Output the [x, y] coordinate of the center of the cell containing the given text.  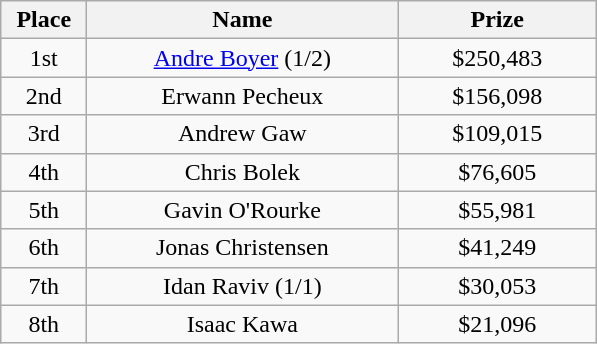
Place [44, 20]
$76,605 [498, 172]
Prize [498, 20]
Isaac Kawa [242, 324]
4th [44, 172]
7th [44, 286]
3rd [44, 134]
6th [44, 248]
Erwann Pecheux [242, 96]
2nd [44, 96]
Gavin O'Rourke [242, 210]
$30,053 [498, 286]
Idan Raviv (1/1) [242, 286]
$55,981 [498, 210]
Andrew Gaw [242, 134]
8th [44, 324]
5th [44, 210]
$21,096 [498, 324]
Chris Bolek [242, 172]
Jonas Christensen [242, 248]
$41,249 [498, 248]
$250,483 [498, 58]
1st [44, 58]
$109,015 [498, 134]
Name [242, 20]
Andre Boyer (1/2) [242, 58]
$156,098 [498, 96]
